Provide the [X, Y] coordinate of the cell's center where the given text is located.  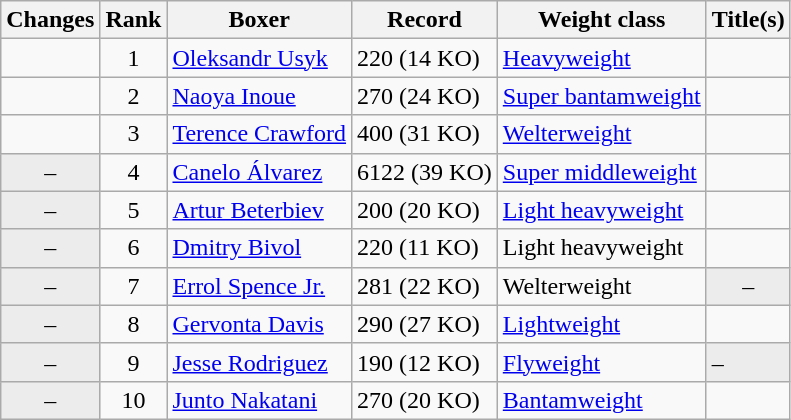
281 (22 KO) [425, 286]
190 (12 KO) [425, 362]
Dmitry Bivol [260, 248]
270 (20 KO) [425, 400]
400 (31 KO) [425, 134]
2 [134, 96]
200 (20 KO) [425, 210]
4 [134, 172]
6 [134, 248]
Super bantamweight [602, 96]
Jesse Rodriguez [260, 362]
Artur Beterbiev [260, 210]
Errol Spence Jr. [260, 286]
Gervonta Davis [260, 324]
Lightweight [602, 324]
Heavyweight [602, 58]
220 (14 KO) [425, 58]
7 [134, 286]
Weight class [602, 20]
Bantamweight [602, 400]
10 [134, 400]
Canelo Álvarez [260, 172]
Changes [50, 20]
290 (27 KO) [425, 324]
1 [134, 58]
Record [425, 20]
270 (24 KO) [425, 96]
Super middleweight [602, 172]
3 [134, 134]
Title(s) [748, 20]
8 [134, 324]
Junto Nakatani [260, 400]
Boxer [260, 20]
9 [134, 362]
Naoya Inoue [260, 96]
6122 (39 KO) [425, 172]
Rank [134, 20]
5 [134, 210]
Flyweight [602, 362]
Oleksandr Usyk [260, 58]
220 (11 KO) [425, 248]
Terence Crawford [260, 134]
